Identify which cell holds the provided text, then report its [X, Y] central coordinate. 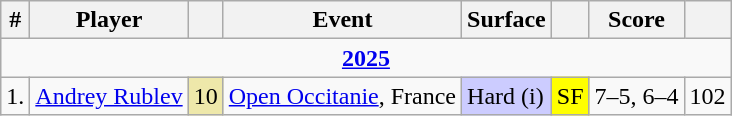
Hard (i) [507, 96]
Andrey Rublev [109, 96]
SF [570, 96]
Open Occitanie, France [342, 96]
2025 [366, 58]
10 [206, 96]
Event [342, 20]
7–5, 6–4 [636, 96]
1. [16, 96]
Score [636, 20]
Surface [507, 20]
Player [109, 20]
102 [708, 96]
# [16, 20]
